Determine the (X, Y) coordinate at the center of the cell enclosing the given text.  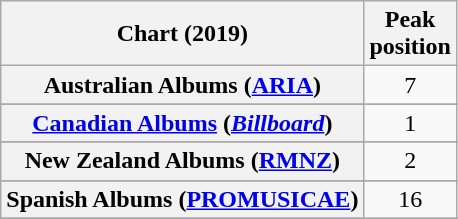
1 (410, 123)
Canadian Albums (Billboard) (182, 123)
New Zealand Albums (RMNZ) (182, 161)
Peakposition (410, 34)
Spanish Albums (PROMUSICAE) (182, 199)
7 (410, 85)
Chart (2019) (182, 34)
2 (410, 161)
16 (410, 199)
Australian Albums (ARIA) (182, 85)
